Locate the cell with the specified text and output its [X, Y] center coordinate. 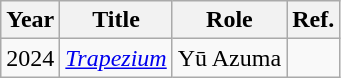
Title [116, 20]
Role [229, 20]
2024 [30, 58]
Trapezium [116, 58]
Ref. [314, 20]
Year [30, 20]
Yū Azuma [229, 58]
